For the text-containing cell, return its midpoint in (x, y) coordinate format. 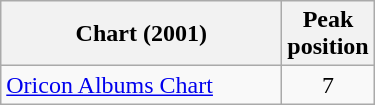
7 (328, 85)
Oricon Albums Chart (142, 85)
Chart (2001) (142, 34)
Peakposition (328, 34)
